For the text-containing cell, return its midpoint in [X, Y] coordinate format. 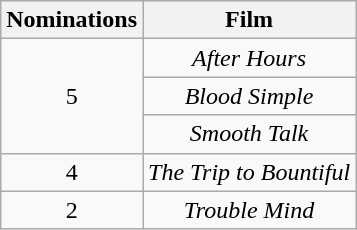
4 [72, 172]
2 [72, 210]
After Hours [248, 58]
The Trip to Bountiful [248, 172]
5 [72, 96]
Smooth Talk [248, 134]
Film [248, 20]
Nominations [72, 20]
Trouble Mind [248, 210]
Blood Simple [248, 96]
